Scan for the cell matching the given text and deliver its (x, y) coordinate at center. 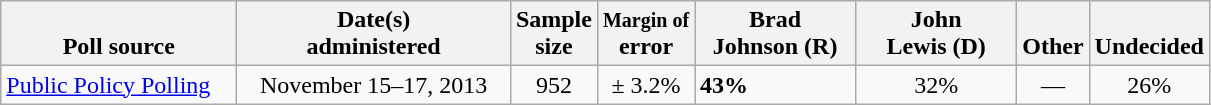
Poll source (119, 34)
BradJohnson (R) (776, 34)
Date(s)administered (374, 34)
32% (936, 85)
Other (1053, 34)
± 3.2% (646, 85)
Margin oferror (646, 34)
— (1053, 85)
26% (1149, 85)
November 15–17, 2013 (374, 85)
Samplesize (554, 34)
43% (776, 85)
Undecided (1149, 34)
952 (554, 85)
Public Policy Polling (119, 85)
JohnLewis (D) (936, 34)
